Output the (X, Y) coordinate of the center of the cell containing the given text.  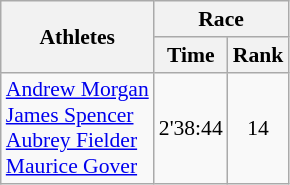
Race (222, 19)
Rank (258, 55)
Time (191, 55)
Athletes (78, 36)
Andrew MorganJames SpencerAubrey FielderMaurice Gover (78, 128)
2'38:44 (191, 128)
14 (258, 128)
